Output the [X, Y] coordinate of the center of the cell containing the given text.  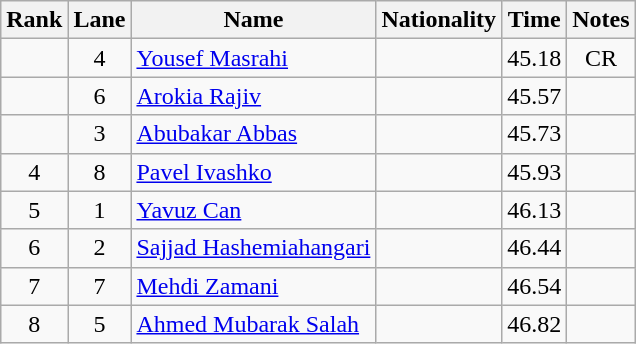
Name [254, 20]
2 [100, 248]
Sajjad Hashemiahangari [254, 248]
3 [100, 134]
Yousef Masrahi [254, 58]
46.82 [534, 324]
45.57 [534, 96]
Lane [100, 20]
Notes [601, 20]
45.93 [534, 172]
Mehdi Zamani [254, 286]
Pavel Ivashko [254, 172]
Arokia Rajiv [254, 96]
46.54 [534, 286]
Nationality [439, 20]
45.73 [534, 134]
Yavuz Can [254, 210]
Time [534, 20]
Rank [34, 20]
46.44 [534, 248]
Abubakar Abbas [254, 134]
46.13 [534, 210]
CR [601, 58]
Ahmed Mubarak Salah [254, 324]
45.18 [534, 58]
1 [100, 210]
